Scan for the cell matching the given text and deliver its (x, y) coordinate at center. 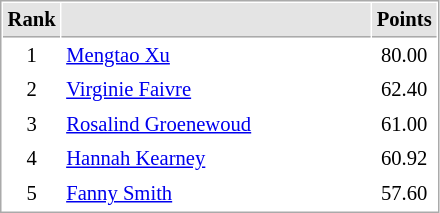
Rosalind Groenewoud (216, 124)
Mengtao Xu (216, 56)
5 (32, 194)
4 (32, 158)
80.00 (404, 56)
61.00 (404, 124)
60.92 (404, 158)
Rank (32, 20)
62.40 (404, 90)
Hannah Kearney (216, 158)
2 (32, 90)
57.60 (404, 194)
3 (32, 124)
Virginie Faivre (216, 90)
1 (32, 56)
Fanny Smith (216, 194)
Points (404, 20)
